Search for the cell housing the specified text and yield its (X, Y) center coordinate. 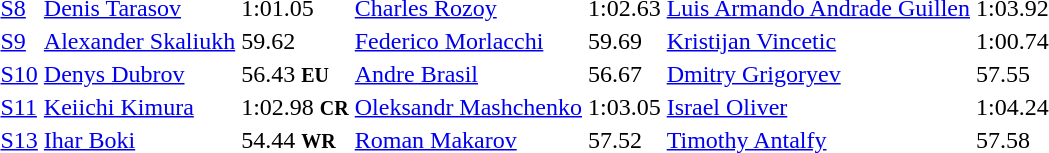
Denys Dubrov (139, 74)
59.62 (296, 41)
Oleksandr Mashchenko (468, 107)
Kristijan Vincetic (818, 41)
Israel Oliver (818, 107)
59.69 (625, 41)
56.43 EU (296, 74)
56.67 (625, 74)
1:02.98 CR (296, 107)
Alexander Skaliukh (139, 41)
1:03.05 (625, 107)
Keiichi Kimura (139, 107)
Dmitry Grigoryev (818, 74)
Andre Brasil (468, 74)
Federico Morlacchi (468, 41)
